Determine the [X, Y] coordinate at the center of the cell enclosing the given text.  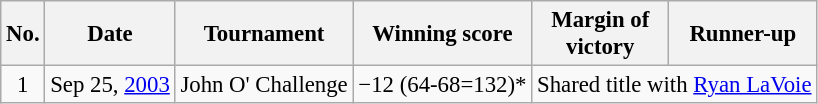
Sep 25, 2003 [110, 85]
Margin ofvictory [600, 34]
Date [110, 34]
−12 (64-68=132)* [442, 85]
1 [23, 85]
Tournament [264, 34]
Winning score [442, 34]
No. [23, 34]
John O' Challenge [264, 85]
Shared title with Ryan LaVoie [674, 85]
Runner-up [743, 34]
